Return [x, y] of the center of cell containing provided text 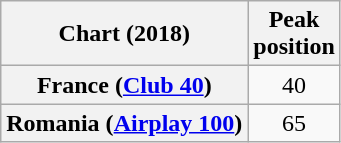
Peakposition [294, 34]
40 [294, 85]
65 [294, 123]
Chart (2018) [124, 34]
France (Club 40) [124, 85]
Romania (Airplay 100) [124, 123]
